Provide the (X, Y) coordinate of the cell's center where the given text is located.  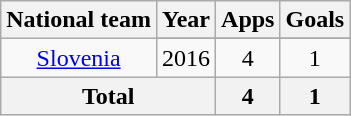
National team (79, 20)
2016 (186, 58)
Goals (315, 20)
Total (108, 96)
Slovenia (79, 58)
Year (186, 20)
Apps (248, 20)
